For the text-containing cell, return its midpoint in [X, Y] coordinate format. 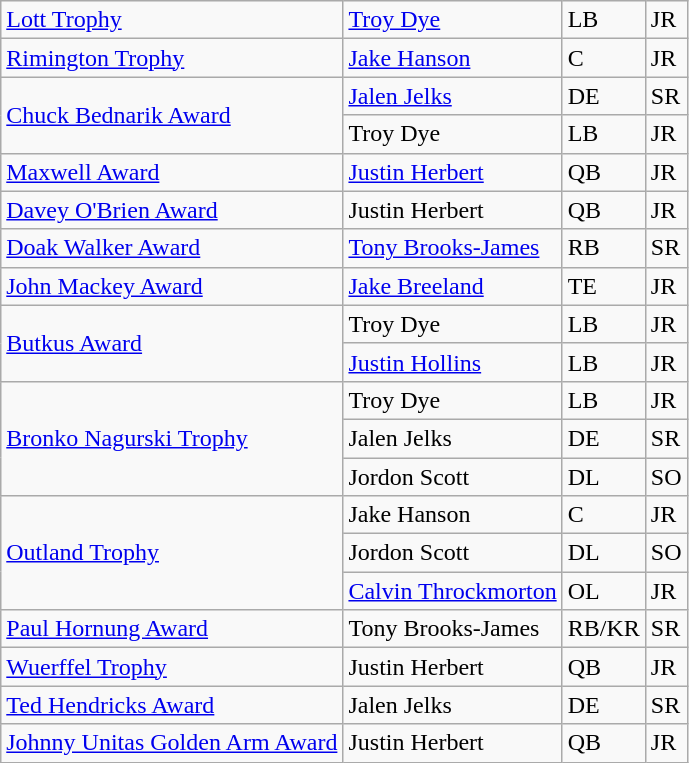
Chuck Bednarik Award [172, 115]
RB/KR [604, 629]
Paul Hornung Award [172, 629]
OL [604, 591]
Lott Trophy [172, 20]
Jake Breeland [452, 286]
Justin Hollins [452, 362]
RB [604, 248]
Ted Hendricks Award [172, 705]
Butkus Award [172, 343]
John Mackey Award [172, 286]
Bronko Nagurski Trophy [172, 438]
Outland Trophy [172, 553]
TE [604, 286]
Johnny Unitas Golden Arm Award [172, 743]
Davey O'Brien Award [172, 210]
Doak Walker Award [172, 248]
Calvin Throckmorton [452, 591]
Rimington Trophy [172, 58]
Wuerffel Trophy [172, 667]
Maxwell Award [172, 172]
